Provide the [X, Y] coordinate of the cell's center where the given text is located.  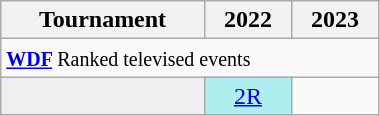
2R [248, 96]
WDF Ranked televised events [190, 58]
Tournament [103, 20]
2022 [248, 20]
2023 [334, 20]
